For the text-containing cell, return its midpoint in (x, y) coordinate format. 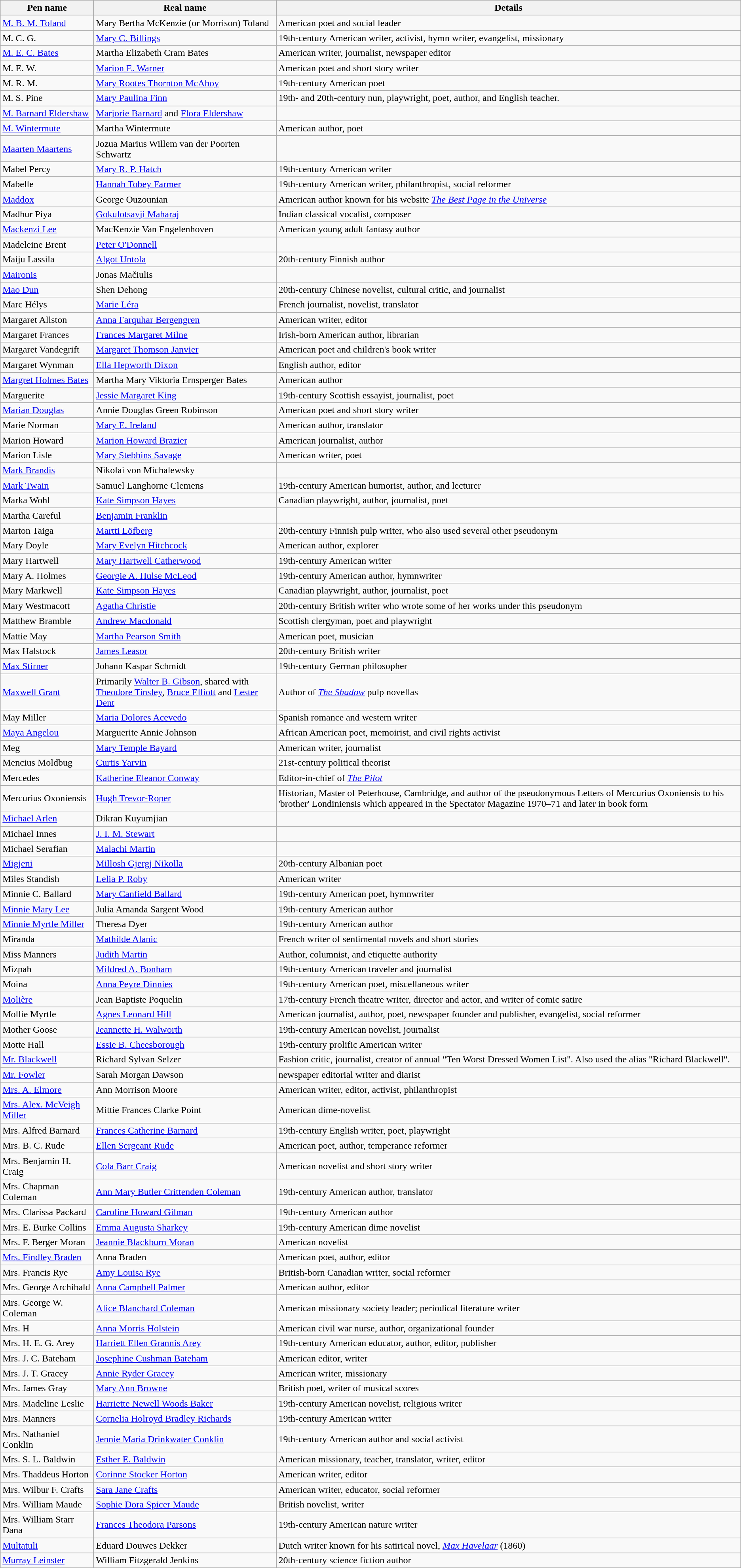
Mr. Fowler (47, 1075)
Michael Serafian (47, 849)
Meg (47, 748)
MacKenzie Van Engelenhoven (185, 229)
Mary Doyle (47, 546)
Annie Douglas Green Robinson (185, 410)
Mr. Blackwell (47, 1060)
Mary C. Billings (185, 38)
Motte Hall (47, 1045)
Johann Kaspar Schmidt (185, 666)
Mrs. Nathaniel Conklin (47, 1439)
Margaret Vandegrift (47, 350)
Minnie Mary Lee (47, 909)
Multatuli (47, 1545)
Nikolai von Michalewsky (185, 470)
Mrs. Manners (47, 1418)
Margret Holmes Bates (47, 380)
American writer, poet (508, 455)
Marian Douglas (47, 410)
Martha Pearson Smith (185, 636)
American author, editor (508, 1287)
British poet, writer of musical scores (508, 1388)
American poet and social leader (508, 23)
American poet, author, editor (508, 1257)
19th- and 20th-century nun, playwright, poet, author, and English teacher. (508, 98)
Mary Rootes Thornton McAboy (185, 83)
Katherine Eleanor Conway (185, 778)
Georgie A. Hulse McLeod (185, 576)
Marion Lisle (47, 455)
Ella Hepworth Dixon (185, 365)
Madeleine Brent (47, 245)
19th-century American novelist, religious writer (508, 1403)
20th-century Chinese novelist, cultural critic, and journalist (508, 290)
Fashion critic, journalist, creator of annual "Ten Worst Dressed Women List". Also used the alias "Richard Blackwell". (508, 1060)
Harriett Ellen Grannis Arey (185, 1343)
Margaret Wynman (47, 365)
Caroline Howard Gilman (185, 1212)
Indian classical vocalist, composer (508, 214)
American writer, editor, activist, philanthropist (508, 1090)
Mollie Myrtle (47, 1014)
Moina (47, 984)
Ellen Sergeant Rude (185, 1145)
Cornelia Holroyd Bradley Richards (185, 1418)
Marton Taiga (47, 531)
Murray Leinster (47, 1560)
Mark Twain (47, 485)
Mrs. Alfred Barnard (47, 1130)
Matthew Bramble (47, 621)
Mrs. S. L. Baldwin (47, 1459)
Sara Jane Crafts (185, 1490)
Mrs. Wilbur F. Crafts (47, 1490)
Mary Paulina Finn (185, 98)
Algot Untola (185, 260)
Mrs. George W. Coleman (47, 1308)
James Leasor (185, 651)
Max Halstock (47, 651)
Martha Careful (47, 516)
American author known for his website The Best Page in the Universe (508, 199)
British novelist, writer (508, 1505)
Gokulotsavji Maharaj (185, 214)
Hugh Trevor-Roper (185, 798)
Mercurius Oxoniensis (47, 798)
Theresa Dyer (185, 924)
Jennie Maria Drinkwater Conklin (185, 1439)
19th-century Scottish essayist, journalist, poet (508, 395)
William Fitzgerald Jenkins (185, 1560)
Sophie Dora Spicer Maude (185, 1505)
M. Wintermute (47, 128)
Mao Dun (47, 290)
M. Barnard Eldershaw (47, 113)
Maddox (47, 199)
19th-century American dime novelist (508, 1227)
American poet and children's book writer (508, 350)
Mary Markwell (47, 591)
J. I. M. Stewart (185, 834)
Maarten Maartens (47, 149)
Minnie C. Ballard (47, 894)
Mrs. B. C. Rude (47, 1145)
Martha Wintermute (185, 128)
Maironis (47, 275)
Emma Augusta Sharkey (185, 1227)
African American poet, memoirist, and civil rights activist (508, 733)
Mrs. H (47, 1328)
M. R. M. (47, 83)
Marka Wohl (47, 501)
21st-century political theorist (508, 763)
Cola Barr Craig (185, 1166)
British-born Canadian writer, social reformer (508, 1272)
Jessie Margaret King (185, 395)
Anna Peyre Dinnies (185, 984)
George Ouzounian (185, 199)
Mackenzi Lee (47, 229)
Mary Ann Browne (185, 1388)
Mary Canfield Ballard (185, 894)
Michael Innes (47, 834)
Mary Hartwell Catherwood (185, 561)
Anna Farquhar Bergengren (185, 320)
Mary Westmacott (47, 606)
Irish-born American author, librarian (508, 335)
American novelist (508, 1242)
Mary Stebbins Savage (185, 455)
Agnes Leonard Hill (185, 1014)
Frances Catherine Barnard (185, 1130)
Mrs. George Archibald (47, 1287)
Dikran Kuyumjian (185, 819)
Marion Howard (47, 440)
Mrs. H. E. G. Arey (47, 1343)
Details (508, 8)
Mary Bertha McKenzie (or Morrison) Toland (185, 23)
Mrs. A. Elmore (47, 1090)
American writer, missionary (508, 1373)
Maiju Lassila (47, 260)
20th-century Finnish author (508, 260)
Marjorie Barnard and Flora Eldershaw (185, 113)
Shen Dehong (185, 290)
Corinne Stocker Horton (185, 1474)
American missionary society leader; periodical literature writer (508, 1308)
Marie Norman (47, 425)
Mrs. J. C. Bateham (47, 1358)
Miranda (47, 939)
Essie B. Cheesborough (185, 1045)
American poet, author, temperance reformer (508, 1145)
Mary E. Ireland (185, 425)
Mrs. J. T. Gracey (47, 1373)
Mildred A. Bonham (185, 969)
Mrs. Alex. McVeigh Miller (47, 1110)
American missionary, teacher, translator, writer, editor (508, 1459)
Mother Goose (47, 1030)
Mabel Percy (47, 169)
Frances Theodora Parsons (185, 1525)
Jozua Marius Willem van der Poorten Schwartz (185, 149)
Molière (47, 999)
Mark Brandis (47, 470)
Malachi Martin (185, 849)
Mrs. William Maude (47, 1505)
Marguerite (47, 395)
M. B. M. Toland (47, 23)
Mrs. James Gray (47, 1388)
Agatha Christie (185, 606)
American civil war nurse, author, organizational founder (508, 1328)
Mrs. Chapman Coleman (47, 1192)
Primarily Walter B. Gibson, shared with Theodore Tinsley, Bruce Elliott and Lester Dent (185, 692)
19th-century American author, translator (508, 1192)
M. C. G. (47, 38)
Pen name (47, 8)
Hannah Tobey Farmer (185, 184)
Mary R. P. Hatch (185, 169)
American young adult fantasy author (508, 229)
Andrew Macdonald (185, 621)
Mrs. Thaddeus Horton (47, 1474)
Marion Howard Brazier (185, 440)
American writer, educator, social reformer (508, 1490)
Mrs. Francis Rye (47, 1272)
19th-century American author, hymnwriter (508, 576)
American poet, musician (508, 636)
newspaper editorial writer and diarist (508, 1075)
Jean Baptiste Poquelin (185, 999)
Ann Mary Butler Crittenden Coleman (185, 1192)
Mrs. Clarissa Packard (47, 1212)
Julia Amanda Sargent Wood (185, 909)
Mrs. F. Berger Moran (47, 1242)
Minnie Myrtle Miller (47, 924)
American novelist and short story writer (508, 1166)
Mattie May (47, 636)
American dime-novelist (508, 1110)
Mrs. Findley Braden (47, 1257)
19th-century American traveler and journalist (508, 969)
Maria Dolores Acevedo (185, 718)
Sarah Morgan Dawson (185, 1075)
Martha Mary Viktoria Ernsperger Bates (185, 380)
Mrs. William Starr Dana (47, 1525)
19th-century American humorist, author, and lecturer (508, 485)
Mary A. Holmes (47, 576)
Michael Arlen (47, 819)
17th-century French theatre writer, director and actor, and writer of comic satire (508, 999)
American journalist, author (508, 440)
Anna Morris Holstein (185, 1328)
19th-century American poet (508, 83)
19th-century American poet, hymnwriter (508, 894)
19th-century German philosopher (508, 666)
Marion E. Warner (185, 68)
American writer, journalist, newspaper editor (508, 53)
Mercedes (47, 778)
May Miller (47, 718)
Margaret Thomson Janvier (185, 350)
Margaret Allston (47, 320)
20th-century British writer who wrote some of her works under this pseudonym (508, 606)
Dutch writer known for his satirical novel, Max Havelaar (1860) (508, 1545)
Mary Hartwell (47, 561)
Millosh Gjergj Nikolla (185, 864)
M. E. C. Bates (47, 53)
Amy Louisa Rye (185, 1272)
Mabelle (47, 184)
Anna Campbell Palmer (185, 1287)
19th-century American writer, activist, hymn writer, evangelist, missionary (508, 38)
Curtis Yarvin (185, 763)
Editor-in-chief of The Pilot (508, 778)
Miss Manners (47, 954)
Madhur Piya (47, 214)
Miles Standish (47, 879)
Esther E. Baldwin (185, 1459)
Jeannie Blackburn Moran (185, 1242)
Mathilde Alanic (185, 939)
Marie Léra (185, 305)
Marguerite Annie Johnson (185, 733)
20th-century science fiction author (508, 1560)
Scottish clergyman, poet and playwright (508, 621)
19th-century English writer, poet, playwright (508, 1130)
Jeannette H. Walworth (185, 1030)
19th-century American novelist, journalist (508, 1030)
Richard Sylvan Selzer (185, 1060)
19th-century American nature writer (508, 1525)
20th-century Albanian poet (508, 864)
M. S. Pine (47, 98)
M. E. W. (47, 68)
19th-century American writer, philanthropist, social reformer (508, 184)
19th-century American author and social activist (508, 1439)
Anna Braden (185, 1257)
French writer of sentimental novels and short stories (508, 939)
American author, poet (508, 128)
American writer (508, 879)
Jonas Mačiulis (185, 275)
American author, translator (508, 425)
Benjamin Franklin (185, 516)
American writer, journalist (508, 748)
Lelia P. Roby (185, 879)
20th-century Finnish pulp writer, who also used several other pseudonym (508, 531)
American editor, writer (508, 1358)
Marc Hélys (47, 305)
Mrs. E. Burke Collins (47, 1227)
American author (508, 380)
Maxwell Grant (47, 692)
Frances Margaret Milne (185, 335)
Author of The Shadow pulp novellas (508, 692)
19th-century prolific American writer (508, 1045)
Margaret Frances (47, 335)
Mrs. Madeline Leslie (47, 1403)
Judith Martin (185, 954)
Martha Elizabeth Cram Bates (185, 53)
Harriette Newell Woods Baker (185, 1403)
Eduard Douwes Dekker (185, 1545)
Mrs. Benjamin H. Craig (47, 1166)
Mittie Frances Clarke Point (185, 1110)
19th-century American educator, author, editor, publisher (508, 1343)
Martti Löfberg (185, 531)
Samuel Langhorne Clemens (185, 485)
American author, explorer (508, 546)
English author, editor (508, 365)
Maya Angelou (47, 733)
Mary Evelyn Hitchcock (185, 546)
Real name (185, 8)
Mary Temple Bayard (185, 748)
20th-century British writer (508, 651)
Peter O'Donnell (185, 245)
Migjeni (47, 864)
Annie Ryder Gracey (185, 1373)
19th-century American poet, miscellaneous writer (508, 984)
Mencius Moldbug (47, 763)
Alice Blanchard Coleman (185, 1308)
Max Stirner (47, 666)
Josephine Cushman Bateham (185, 1358)
French journalist, novelist, translator (508, 305)
Author, columnist, and etiquette authority (508, 954)
Spanish romance and western writer (508, 718)
Ann Morrison Moore (185, 1090)
American journalist, author, poet, newspaper founder and publisher, evangelist, social reformer (508, 1014)
Mizpah (47, 969)
